Extract the (x, y) coordinate from the center of the cell holding the provided text.  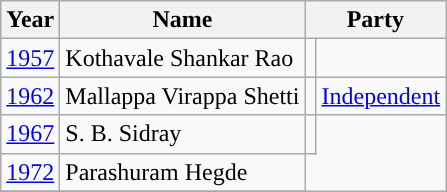
S. B. Sidray (182, 134)
Parashuram Hegde (182, 172)
Independent (381, 96)
Mallappa Virappa Shetti (182, 96)
Party (376, 20)
Kothavale Shankar Rao (182, 58)
1957 (30, 58)
Year (30, 20)
1967 (30, 134)
Name (182, 20)
1962 (30, 96)
1972 (30, 172)
